Pinpoint the cell where the given text exists, returning its [x, y] midpoint coordinate. 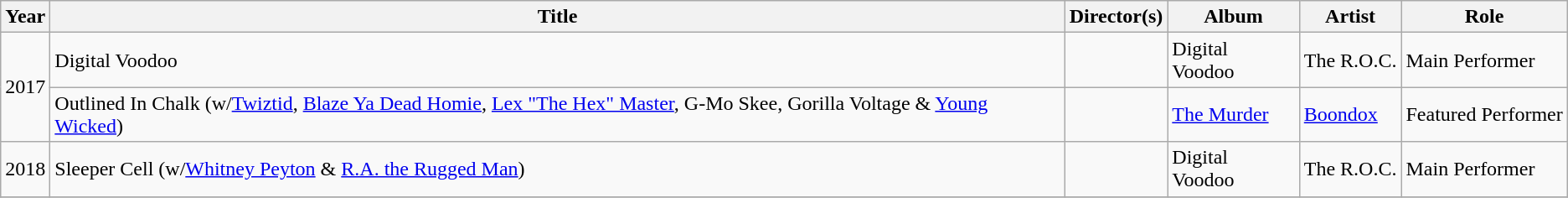
Director(s) [1116, 17]
Boondox [1350, 114]
Artist [1350, 17]
Outlined In Chalk (w/Twiztid, Blaze Ya Dead Homie, Lex "The Hex" Master, G-Mo Skee, Gorilla Voltage & Young Wicked) [558, 114]
2018 [25, 169]
Album [1233, 17]
2017 [25, 87]
The Murder [1233, 114]
Role [1484, 17]
Year [25, 17]
Title [558, 17]
Featured Performer [1484, 114]
Sleeper Cell (w/Whitney Peyton & R.A. the Rugged Man) [558, 169]
